Return [X, Y] of the center of cell containing provided text 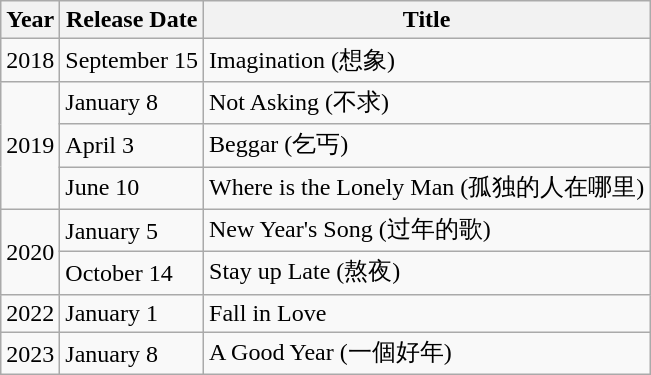
June 10 [132, 188]
January 5 [132, 230]
January 1 [132, 313]
September 15 [132, 60]
2019 [30, 145]
2023 [30, 354]
Stay up Late (熬夜) [427, 274]
Beggar (乞丐) [427, 146]
Fall in Love [427, 313]
October 14 [132, 274]
2020 [30, 252]
Title [427, 20]
Where is the Lonely Man (孤独的人在哪里) [427, 188]
A Good Year (一個好年) [427, 354]
April 3 [132, 146]
Imagination (想象) [427, 60]
Not Asking (不求) [427, 102]
2022 [30, 313]
Release Date [132, 20]
2018 [30, 60]
New Year's Song (过年的歌) [427, 230]
Year [30, 20]
